Return the (X, Y) coordinate for the center point of the cell that contains the specified text.  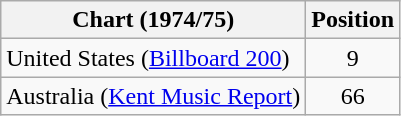
Position (353, 20)
United States (Billboard 200) (154, 58)
Chart (1974/75) (154, 20)
9 (353, 58)
66 (353, 96)
Australia (Kent Music Report) (154, 96)
